Find where the given text appears and provide that cell's center as (x, y) coordinate. 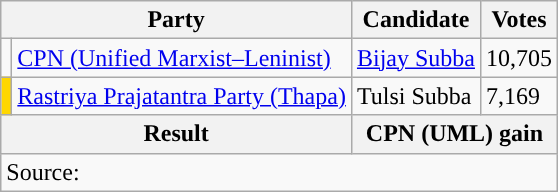
Tulsi Subba (416, 96)
7,169 (518, 96)
10,705 (518, 58)
Candidate (416, 20)
Votes (518, 20)
Bijay Subba (416, 58)
CPN (Unified Marxist–Leninist) (182, 58)
CPN (UML) gain (454, 134)
Party (176, 20)
Result (176, 134)
Source: (280, 172)
Rastriya Prajatantra Party (Thapa) (182, 96)
